From the cell containing the given text, extract its center point as (X, Y) coordinate. 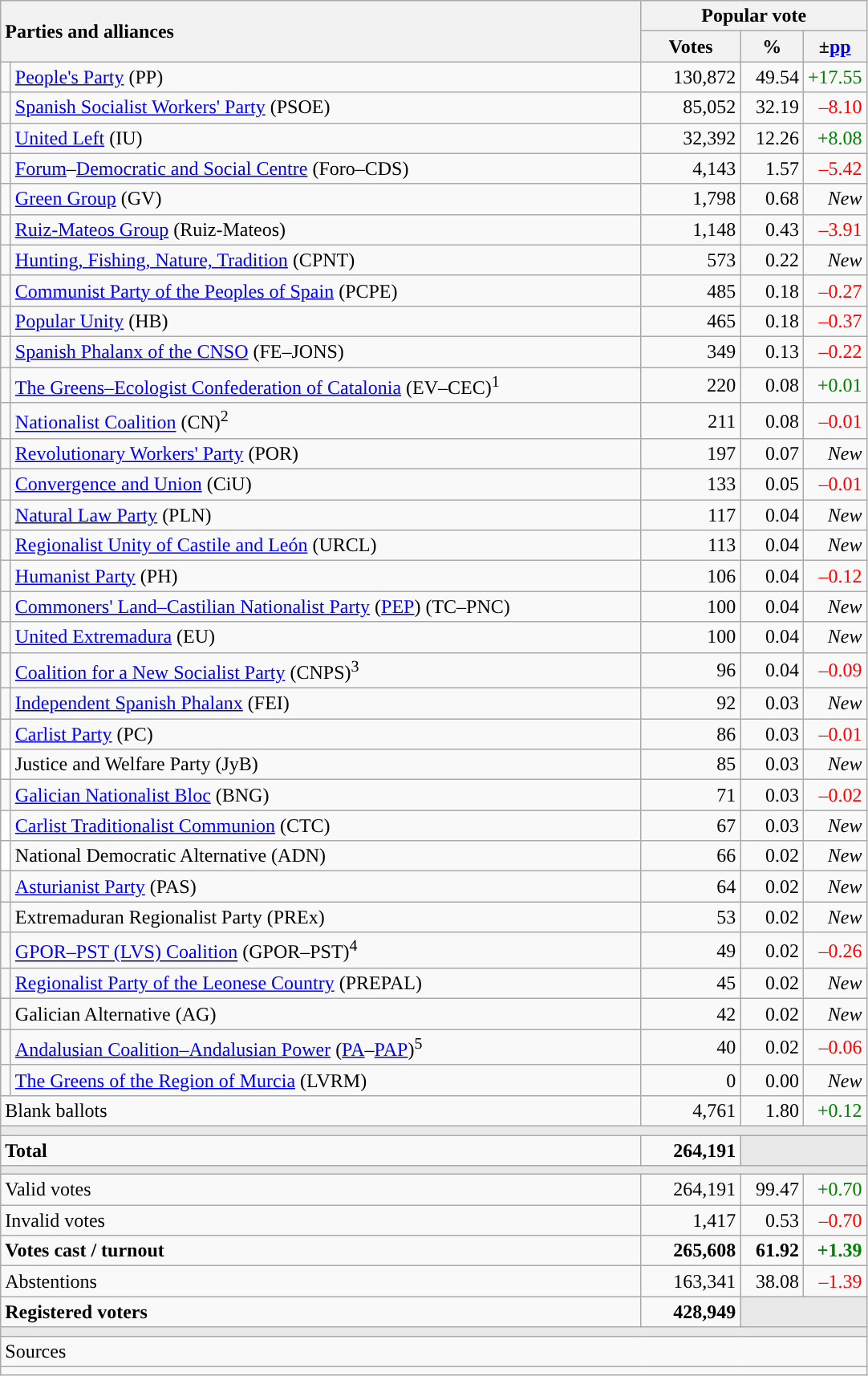
0 (691, 1080)
Regionalist Party of the Leonese Country (PREPAL) (326, 984)
Votes cast / turnout (321, 1251)
163,341 (691, 1281)
Registered voters (321, 1312)
The Greens–Ecologist Confederation of Catalonia (EV–CEC)1 (326, 385)
1.80 (772, 1110)
99.47 (772, 1190)
1,148 (691, 229)
Sources (433, 1351)
265,608 (691, 1251)
–0.06 (834, 1048)
Blank ballots (321, 1110)
49 (691, 950)
465 (691, 321)
0.00 (772, 1080)
4,761 (691, 1110)
86 (691, 734)
–0.70 (834, 1220)
Hunting, Fishing, Nature, Tradition (CPNT) (326, 260)
+0.01 (834, 385)
Regionalist Unity of Castile and León (URCL) (326, 546)
0.13 (772, 351)
Carlist Traditionalist Communion (CTC) (326, 826)
Extremaduran Regionalist Party (PREx) (326, 917)
–0.22 (834, 351)
49.54 (772, 77)
573 (691, 260)
71 (691, 795)
Coalition for a New Socialist Party (CNPS)3 (326, 671)
Convergence and Union (CiU) (326, 485)
485 (691, 290)
32,392 (691, 138)
66 (691, 856)
113 (691, 546)
Valid votes (321, 1190)
Votes (691, 47)
0.07 (772, 454)
Green Group (GV) (326, 199)
0.53 (772, 1220)
Nationalist Coalition (CN)2 (326, 420)
220 (691, 385)
Ruiz-Mateos Group (Ruiz-Mateos) (326, 229)
The Greens of the Region of Murcia (LVRM) (326, 1080)
–8.10 (834, 108)
96 (691, 671)
Revolutionary Workers' Party (POR) (326, 454)
% (772, 47)
United Left (IU) (326, 138)
1,417 (691, 1220)
–0.09 (834, 671)
United Extremadura (EU) (326, 637)
0.68 (772, 199)
–0.26 (834, 950)
–3.91 (834, 229)
–1.39 (834, 1281)
–5.42 (834, 168)
92 (691, 704)
Independent Spanish Phalanx (FEI) (326, 704)
38.08 (772, 1281)
61.92 (772, 1251)
40 (691, 1048)
–0.02 (834, 795)
1,798 (691, 199)
0.43 (772, 229)
–0.12 (834, 576)
211 (691, 420)
Andalusian Coalition–Andalusian Power (PA–PAP)5 (326, 1048)
197 (691, 454)
428,949 (691, 1312)
45 (691, 984)
53 (691, 917)
12.26 (772, 138)
Popular Unity (HB) (326, 321)
Communist Party of the Peoples of Spain (PCPE) (326, 290)
67 (691, 826)
National Democratic Alternative (ADN) (326, 856)
–0.37 (834, 321)
Asturianist Party (PAS) (326, 887)
349 (691, 351)
32.19 (772, 108)
Carlist Party (PC) (326, 734)
Natural Law Party (PLN) (326, 515)
+0.70 (834, 1190)
1.57 (772, 168)
Parties and alliances (321, 31)
GPOR–PST (LVS) Coalition (GPOR–PST)4 (326, 950)
0.22 (772, 260)
±pp (834, 47)
–0.27 (834, 290)
+1.39 (834, 1251)
+8.08 (834, 138)
Commoners' Land–Castilian Nationalist Party (PEP) (TC–PNC) (326, 607)
Abstentions (321, 1281)
85 (691, 765)
Popular vote (754, 16)
Galician Alternative (AG) (326, 1014)
+0.12 (834, 1110)
64 (691, 887)
130,872 (691, 77)
Total (321, 1151)
0.05 (772, 485)
Invalid votes (321, 1220)
133 (691, 485)
42 (691, 1014)
Spanish Phalanx of the CNSO (FE–JONS) (326, 351)
106 (691, 576)
Forum–Democratic and Social Centre (Foro–CDS) (326, 168)
Humanist Party (PH) (326, 576)
117 (691, 515)
85,052 (691, 108)
Justice and Welfare Party (JyB) (326, 765)
+17.55 (834, 77)
Galician Nationalist Bloc (BNG) (326, 795)
4,143 (691, 168)
People's Party (PP) (326, 77)
Spanish Socialist Workers' Party (PSOE) (326, 108)
